For the text-containing cell, return its midpoint in [x, y] coordinate format. 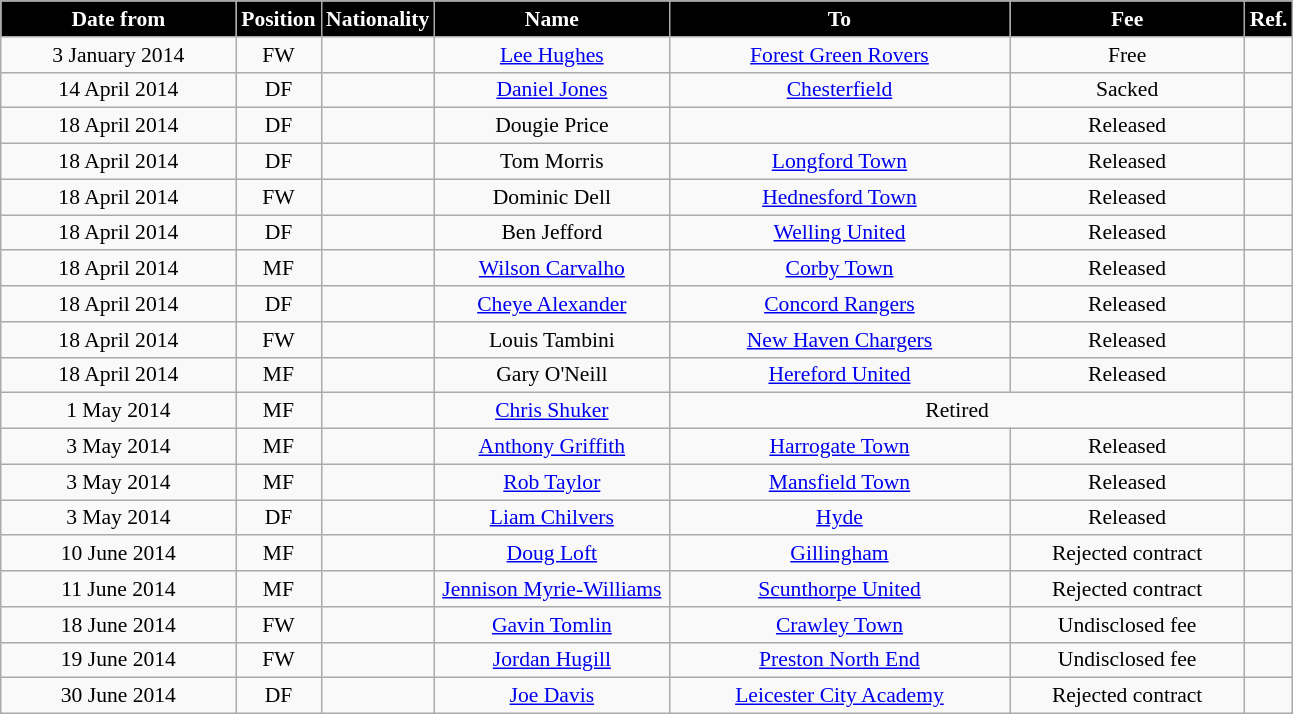
Forest Green Rovers [839, 55]
Retired [956, 411]
Sacked [1128, 90]
Name [552, 19]
Doug Loft [552, 554]
Chris Shuker [552, 411]
Cheye Alexander [552, 304]
Ref. [1269, 19]
Position [278, 19]
Rob Taylor [552, 482]
Fee [1128, 19]
10 June 2014 [118, 554]
Lee Hughes [552, 55]
Jordan Hugill [552, 660]
Chesterfield [839, 90]
Louis Tambini [552, 340]
Longford Town [839, 162]
To [839, 19]
1 May 2014 [118, 411]
Leicester City Academy [839, 696]
Dominic Dell [552, 197]
Hednesford Town [839, 197]
Mansfield Town [839, 482]
Harrogate Town [839, 447]
18 June 2014 [118, 625]
Corby Town [839, 269]
14 April 2014 [118, 90]
Daniel Jones [552, 90]
Nationality [378, 19]
Gillingham [839, 554]
30 June 2014 [118, 696]
Preston North End [839, 660]
Hyde [839, 518]
Joe Davis [552, 696]
Hereford United [839, 375]
19 June 2014 [118, 660]
Tom Morris [552, 162]
Ben Jefford [552, 233]
Jennison Myrie-Williams [552, 589]
Crawley Town [839, 625]
Date from [118, 19]
New Haven Chargers [839, 340]
Gary O'Neill [552, 375]
Liam Chilvers [552, 518]
Scunthorpe United [839, 589]
Gavin Tomlin [552, 625]
Welling United [839, 233]
3 January 2014 [118, 55]
Anthony Griffith [552, 447]
11 June 2014 [118, 589]
Dougie Price [552, 126]
Concord Rangers [839, 304]
Wilson Carvalho [552, 269]
Free [1128, 55]
